Return (X, Y) of the center of cell containing provided text 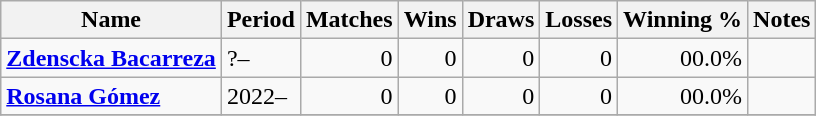
Draws (501, 20)
Zdenscka Bacarreza (112, 58)
Matches (349, 20)
Notes (782, 20)
Name (112, 20)
Rosana Gómez (112, 96)
Wins (430, 20)
Losses (579, 20)
2022– (260, 96)
?– (260, 58)
Winning % (683, 20)
Period (260, 20)
